Search for the cell housing the specified text and yield its (x, y) center coordinate. 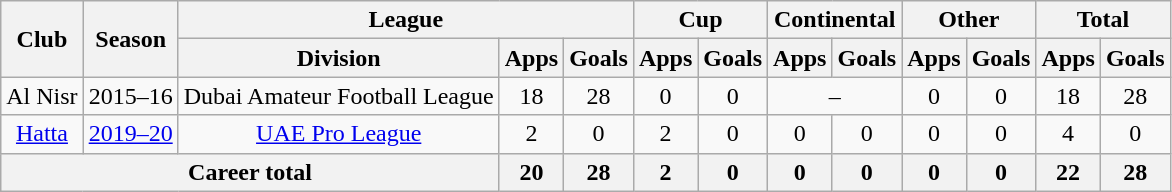
League (406, 20)
– (835, 96)
4 (1068, 134)
Division (338, 58)
20 (531, 172)
Career total (250, 172)
UAE Pro League (338, 134)
Cup (700, 20)
Total (1103, 20)
Continental (835, 20)
22 (1068, 172)
Al Nisr (42, 96)
Season (130, 39)
Dubai Amateur Football League (338, 96)
Other (969, 20)
2015–16 (130, 96)
Hatta (42, 134)
Club (42, 39)
2019–20 (130, 134)
